Locate the cell with the specified text and output its (x, y) center coordinate. 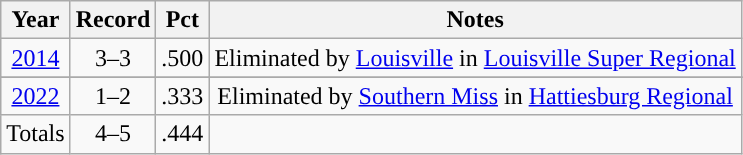
Pct (182, 20)
Eliminated by Southern Miss in Hattiesburg Regional (475, 96)
1–2 (113, 96)
.333 (182, 96)
.500 (182, 58)
Notes (475, 20)
Record (113, 20)
4–5 (113, 134)
.444 (182, 134)
Totals (36, 134)
2022 (36, 96)
Eliminated by Louisville in Louisville Super Regional (475, 58)
Year (36, 20)
3–3 (113, 58)
2014 (36, 58)
